Detect which cell encompasses the target text, then output its (X, Y) center coordinate. 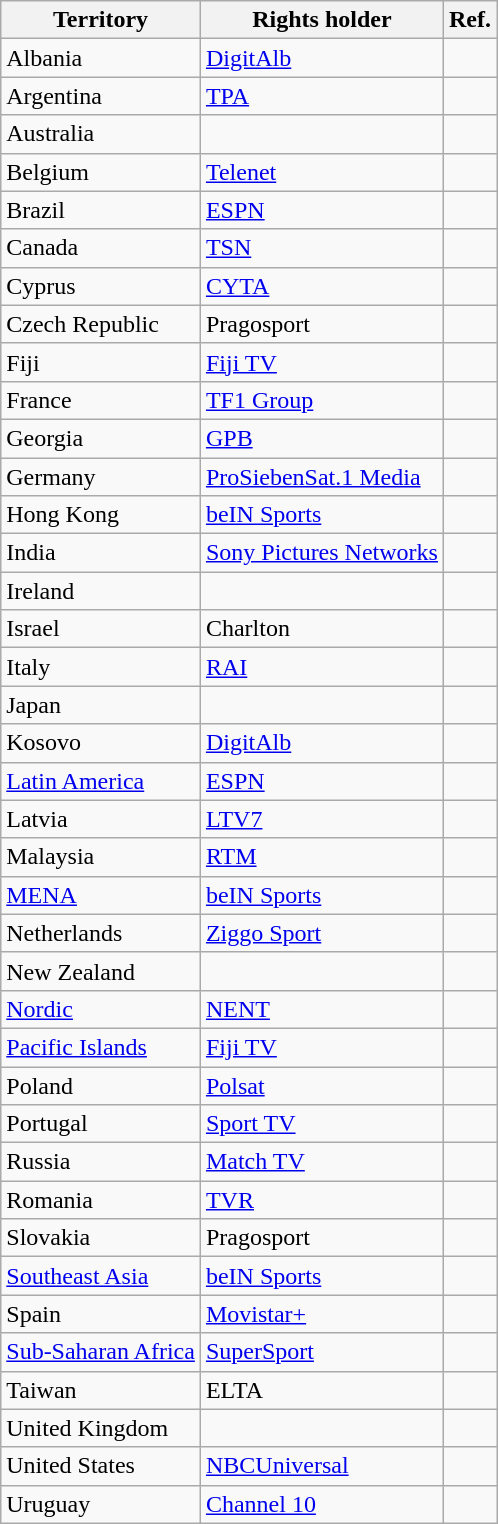
NENT (322, 1009)
Southeast Asia (101, 1276)
SuperSport (322, 1352)
Territory (101, 20)
Sony Pictures Networks (322, 553)
Charlton (322, 629)
Romania (101, 1200)
CYTA (322, 286)
Sub-Saharan Africa (101, 1352)
Japan (101, 705)
Slovakia (101, 1238)
Argentina (101, 96)
Pacific Islands (101, 1047)
Nordic (101, 1009)
Russia (101, 1162)
Channel 10 (322, 1504)
RAI (322, 667)
Portugal (101, 1124)
Polsat (322, 1085)
Germany (101, 477)
ELTA (322, 1390)
Cyprus (101, 286)
Poland (101, 1085)
LTV7 (322, 819)
Israel (101, 629)
United States (101, 1466)
Latin America (101, 781)
TPA (322, 96)
Match TV (322, 1162)
India (101, 553)
Brazil (101, 210)
Spain (101, 1314)
Ireland (101, 591)
TSN (322, 248)
Kosovo (101, 743)
Uruguay (101, 1504)
NBCUniversal (322, 1466)
RTM (322, 857)
United Kingdom (101, 1428)
Belgium (101, 172)
Georgia (101, 438)
Albania (101, 58)
Hong Kong (101, 515)
Fiji (101, 362)
Taiwan (101, 1390)
Ziggo Sport (322, 933)
Telenet (322, 172)
New Zealand (101, 971)
Canada (101, 248)
Czech Republic (101, 324)
TF1 Group (322, 400)
Rights holder (322, 20)
Movistar+ (322, 1314)
GPB (322, 438)
Australia (101, 134)
Sport TV (322, 1124)
Malaysia (101, 857)
MENA (101, 895)
Ref. (470, 20)
Netherlands (101, 933)
Italy (101, 667)
TVR (322, 1200)
Latvia (101, 819)
France (101, 400)
ProSiebenSat.1 Media (322, 477)
